Extract the [X, Y] coordinate from the center of the cell holding the provided text.  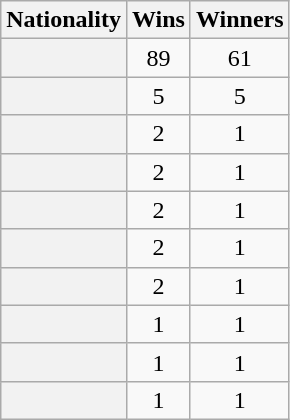
89 [158, 58]
Nationality [64, 20]
Winners [240, 20]
61 [240, 58]
Wins [158, 20]
